Pinpoint the cell where the given text exists, returning its [X, Y] midpoint coordinate. 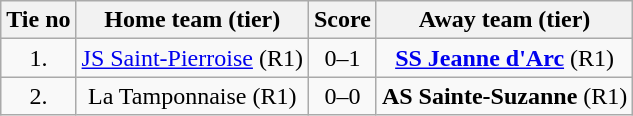
La Tamponnaise (R1) [192, 96]
0–1 [342, 58]
Away team (tier) [504, 20]
AS Sainte-Suzanne (R1) [504, 96]
1. [38, 58]
0–0 [342, 96]
2. [38, 96]
Tie no [38, 20]
Score [342, 20]
JS Saint-Pierroise (R1) [192, 58]
Home team (tier) [192, 20]
SS Jeanne d'Arc (R1) [504, 58]
